Return [x, y] of the center of cell containing provided text 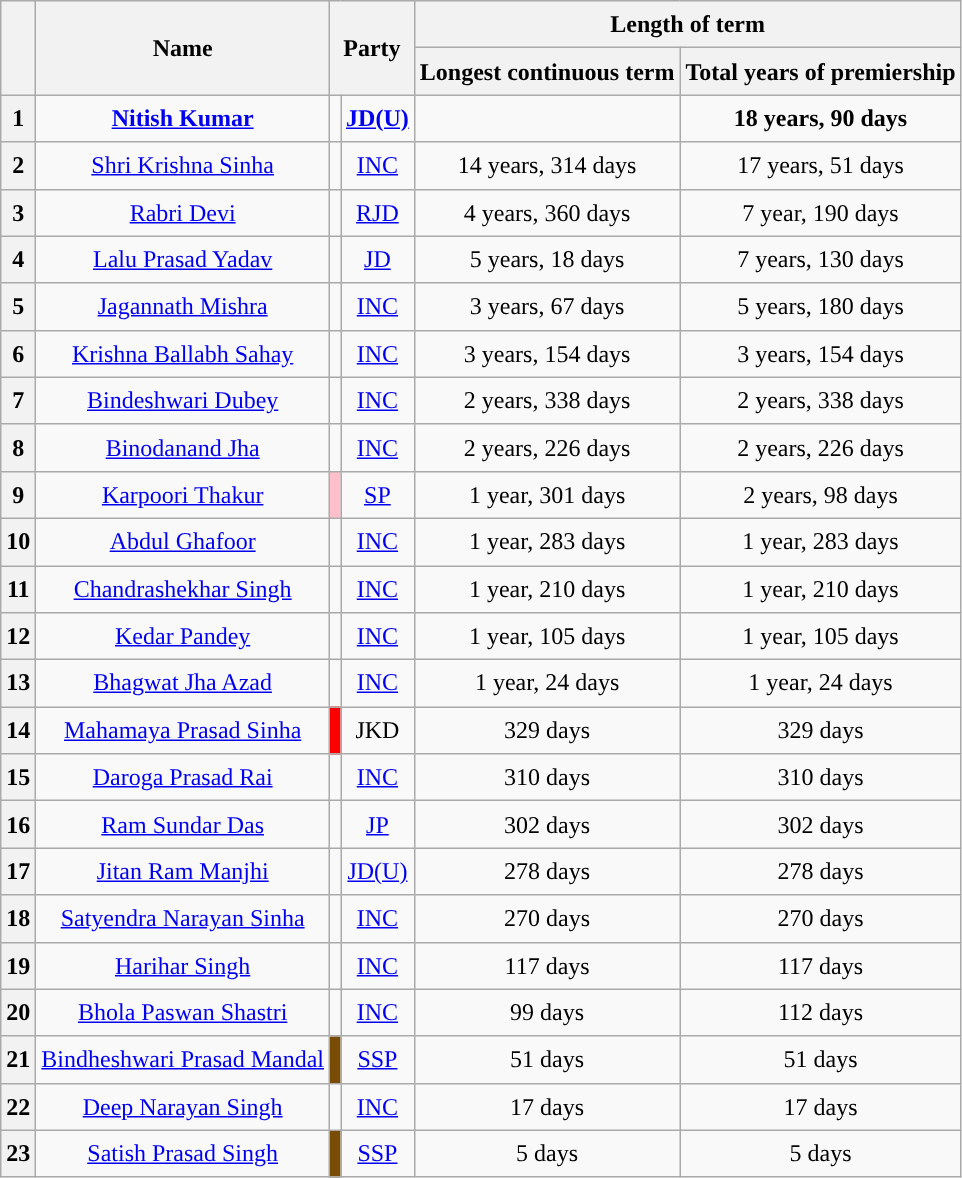
Bindheshwari Prasad Mandal [183, 1060]
Krishna Ballabh Sahay [183, 354]
1 year, 301 days [547, 494]
11 [18, 590]
9 [18, 494]
14 years, 314 days [547, 166]
5 years, 180 days [820, 306]
Satyendra Narayan Sinha [183, 918]
1 [18, 118]
Abdul Ghafoor [183, 542]
Ram Sundar Das [183, 824]
12 [18, 636]
112 days [820, 1012]
19 [18, 966]
Deep Narayan Singh [183, 1106]
16 [18, 824]
Total years of premiership [820, 72]
18 [18, 918]
Harihar Singh [183, 966]
23 [18, 1154]
2 [18, 166]
7 years, 130 days [820, 260]
8 [18, 448]
5 years, 18 days [547, 260]
Karpoori Thakur [183, 494]
Daroga Prasad Rai [183, 778]
7 [18, 400]
Chandrashekhar Singh [183, 590]
Party [372, 48]
Shri Krishna Sinha [183, 166]
4 years, 360 days [547, 212]
22 [18, 1106]
15 [18, 778]
Binodanand Jha [183, 448]
RJD [378, 212]
JP [378, 824]
Name [183, 48]
5 [18, 306]
Lalu Prasad Yadav [183, 260]
3 years, 67 days [547, 306]
Satish Prasad Singh [183, 1154]
Kedar Pandey [183, 636]
Bhagwat Jha Azad [183, 684]
17 years, 51 days [820, 166]
Bhola Paswan Shastri [183, 1012]
Length of term [688, 24]
SP [378, 494]
Jitan Ram Manjhi [183, 872]
JKD [378, 730]
3 [18, 212]
Jagannath Mishra [183, 306]
20 [18, 1012]
Longest continuous term [547, 72]
21 [18, 1060]
2 years, 98 days [820, 494]
Mahamaya Prasad Sinha [183, 730]
18 years, 90 days [820, 118]
14 [18, 730]
Rabri Devi [183, 212]
10 [18, 542]
7 year, 190 days [820, 212]
Nitish Kumar [183, 118]
13 [18, 684]
JD [378, 260]
99 days [547, 1012]
6 [18, 354]
4 [18, 260]
Bindeshwari Dubey [183, 400]
17 [18, 872]
